Detect which cell encompasses the target text, then output its (x, y) center coordinate. 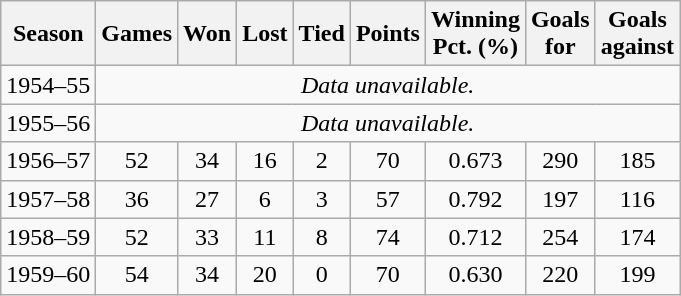
27 (208, 199)
0.673 (475, 161)
Lost (265, 34)
0.712 (475, 237)
11 (265, 237)
290 (560, 161)
Games (137, 34)
1955–56 (48, 123)
0.630 (475, 275)
2 (322, 161)
54 (137, 275)
WinningPct. (%) (475, 34)
220 (560, 275)
197 (560, 199)
Goalsfor (560, 34)
1957–58 (48, 199)
Season (48, 34)
8 (322, 237)
1958–59 (48, 237)
254 (560, 237)
0.792 (475, 199)
1959–60 (48, 275)
1954–55 (48, 85)
36 (137, 199)
116 (637, 199)
1956–57 (48, 161)
0 (322, 275)
57 (388, 199)
174 (637, 237)
199 (637, 275)
Won (208, 34)
20 (265, 275)
33 (208, 237)
3 (322, 199)
16 (265, 161)
Goalsagainst (637, 34)
6 (265, 199)
Points (388, 34)
74 (388, 237)
Tied (322, 34)
185 (637, 161)
